Output the [x, y] coordinate of the center of the cell containing the given text.  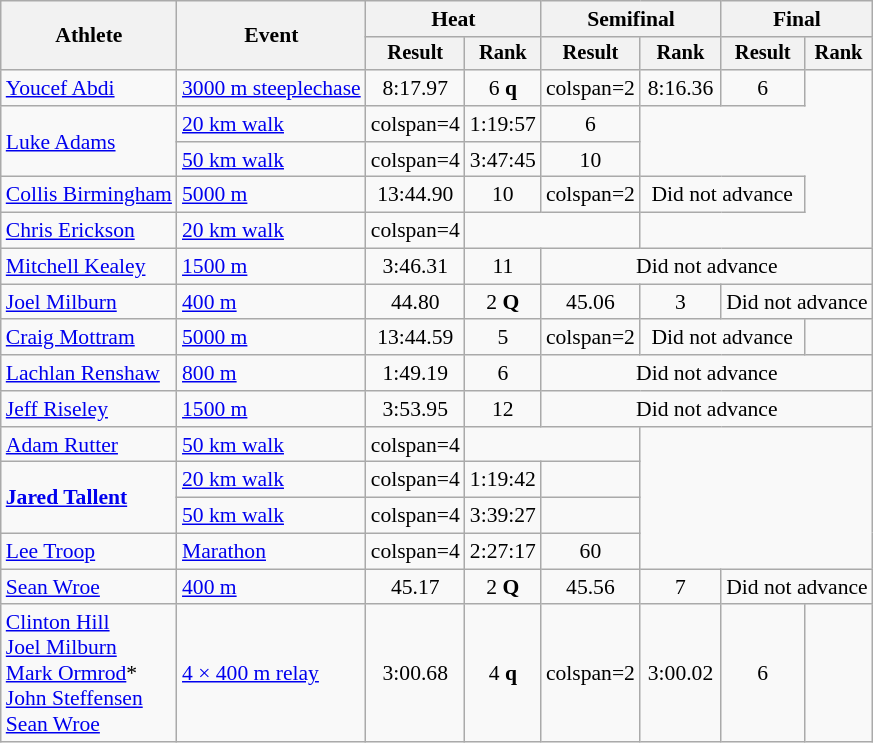
Lee Troop [89, 552]
3:53.95 [416, 409]
Marathon [272, 552]
8:17.97 [416, 88]
45.56 [590, 587]
Jared Tallent [89, 498]
44.80 [416, 302]
12 [503, 409]
1:49.19 [416, 373]
Chris Erickson [89, 231]
Youcef Abdi [89, 88]
13:44.90 [416, 195]
Sean Wroe [89, 587]
3:00.02 [680, 674]
6 q [503, 88]
Event [272, 36]
45.17 [416, 587]
Athlete [89, 36]
Joel Milburn [89, 302]
1:19:42 [503, 480]
3:46.31 [416, 267]
Craig Mottram [89, 338]
3 [680, 302]
7 [680, 587]
11 [503, 267]
Collis Birmingham [89, 195]
3:00.68 [416, 674]
Heat [454, 19]
2:27:17 [503, 552]
Semifinal [631, 19]
5 [503, 338]
Lachlan Renshaw [89, 373]
3000 m steeplechase [272, 88]
1:19:57 [503, 124]
3:47:45 [503, 160]
45.06 [590, 302]
Mitchell Kealey [89, 267]
4 × 400 m relay [272, 674]
Adam Rutter [89, 445]
3:39:27 [503, 516]
8:16.36 [680, 88]
Final [797, 19]
Luke Adams [89, 142]
13:44.59 [416, 338]
Jeff Riseley [89, 409]
800 m [272, 373]
60 [590, 552]
Clinton HillJoel MilburnMark Ormrod*John SteffensenSean Wroe [89, 674]
4 q [503, 674]
